Capture the cell that displays the provided text and extract its (x, y) central coordinate. 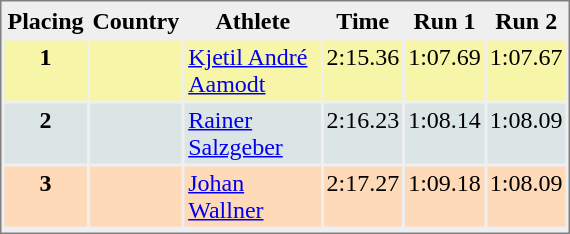
Time (362, 20)
Run 2 (526, 20)
1:08.14 (444, 134)
Country (136, 20)
2 (45, 134)
1 (45, 70)
2:17.27 (362, 196)
Athlete (252, 20)
2:16.23 (362, 134)
Run 1 (444, 20)
Rainer Salzgeber (252, 134)
3 (45, 196)
2:15.36 (362, 70)
1:07.67 (526, 70)
Kjetil André Aamodt (252, 70)
1:07.69 (444, 70)
Placing (45, 20)
Johan Wallner (252, 196)
1:09.18 (444, 196)
